Locate the cell with the specified text and output its (x, y) center coordinate. 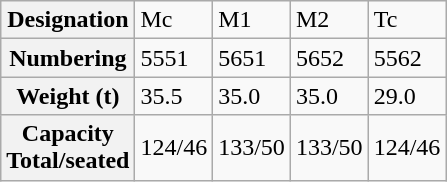
5551 (174, 58)
M1 (252, 20)
Mc (174, 20)
M2 (329, 20)
5652 (329, 58)
CapacityTotal/seated (68, 148)
5651 (252, 58)
Numbering (68, 58)
Designation (68, 20)
Weight (t) (68, 96)
5562 (407, 58)
35.5 (174, 96)
Tc (407, 20)
29.0 (407, 96)
